For the text-containing cell, return its midpoint in [X, Y] coordinate format. 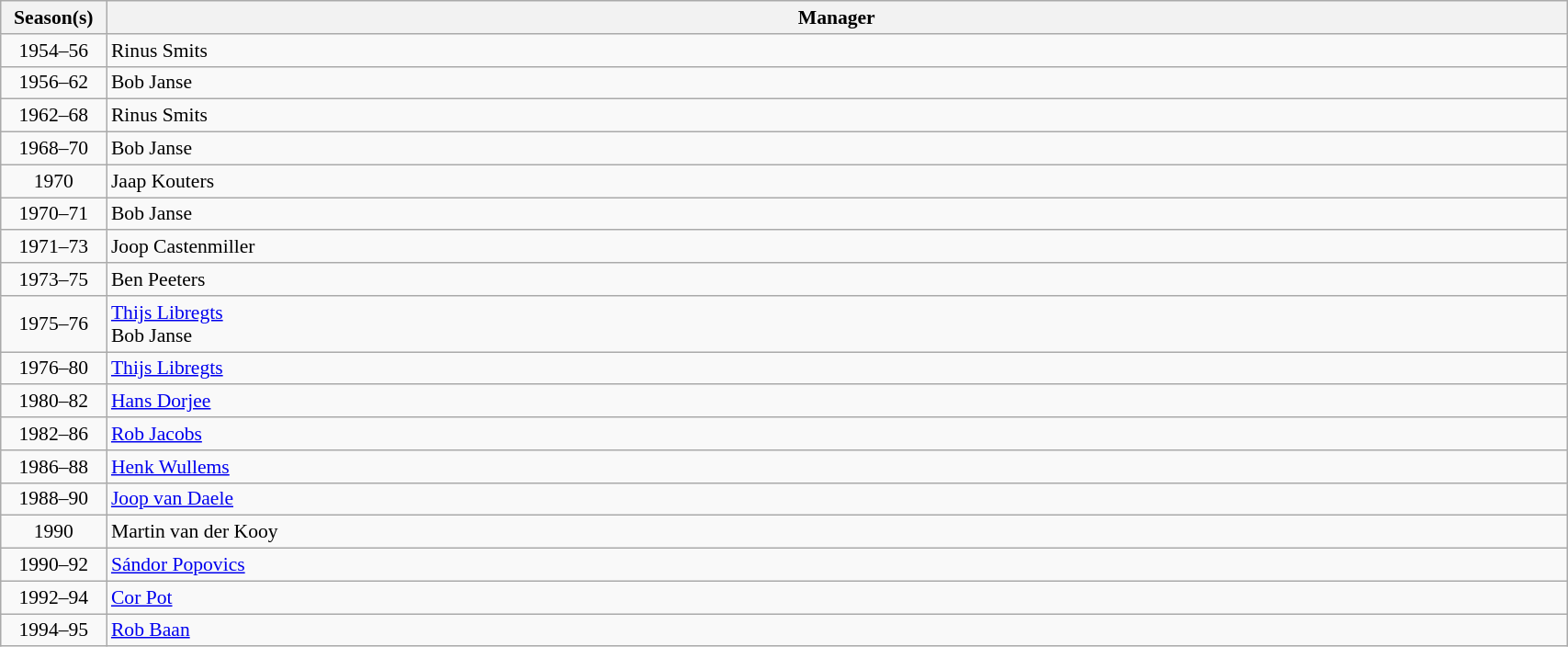
1992–94 [53, 597]
Rob Jacobs [837, 434]
Jaap Kouters [837, 181]
1956–62 [53, 83]
1982–86 [53, 434]
Ben Peeters [837, 279]
Sándor Popovics [837, 565]
Hans Dorjee [837, 402]
1973–75 [53, 279]
Rob Baan [837, 630]
Joop van Daele [837, 499]
1980–82 [53, 402]
Martin van der Kooy [837, 532]
1971–73 [53, 247]
1976–80 [53, 369]
1975–76 [53, 323]
1990–92 [53, 565]
1990 [53, 532]
1970 [53, 181]
Cor Pot [837, 597]
1970–71 [53, 214]
1954–56 [53, 51]
Henk Wullems [837, 467]
Manager [837, 17]
Thijs Libregts Bob Janse [837, 323]
Thijs Libregts [837, 369]
1962–68 [53, 116]
1988–90 [53, 499]
1968–70 [53, 149]
Joop Castenmiller [837, 247]
Season(s) [53, 17]
1994–95 [53, 630]
1986–88 [53, 467]
